Return [X, Y] of the center of cell containing provided text 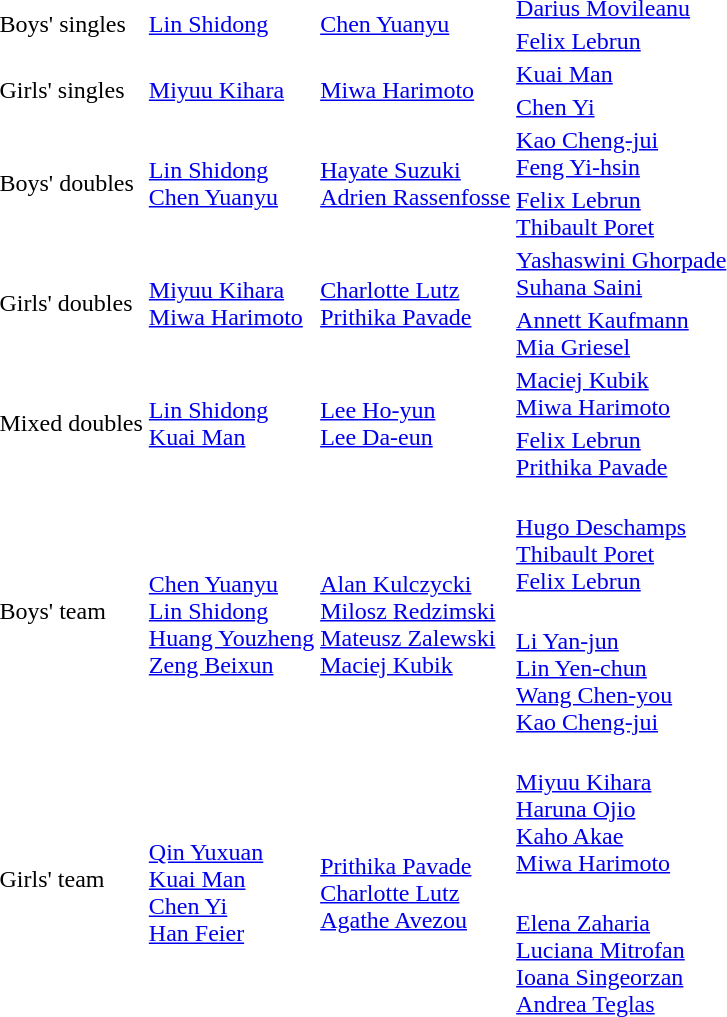
Chen YuanyuLin ShidongHuang YouzhengZeng Beixun [231, 611]
Lin Shidong Kuai Man [231, 424]
Charlotte Lutz Prithika Pavade [416, 304]
Alan KulczyckiMilosz RedzimskiMateusz ZalewskiMaciej Kubik [416, 611]
Hayate Suzuki Adrien Rassenfosse [416, 184]
Lee Ho-yun Lee Da-eun [416, 424]
Lin Shidong Chen Yuanyu [231, 184]
Miyuu Kihara Miwa Harimoto [231, 304]
Miyuu Kihara [231, 90]
Miwa Harimoto [416, 90]
